For the text-containing cell, return its midpoint in [x, y] coordinate format. 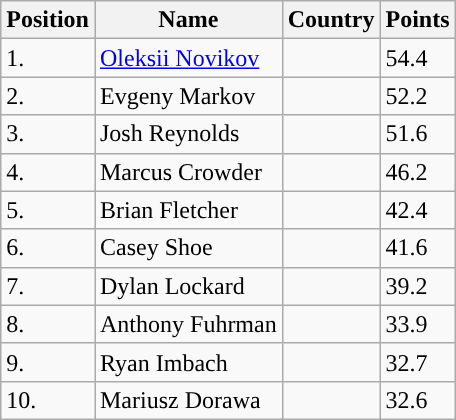
Marcus Crowder [188, 172]
4. [48, 172]
Dylan Lockard [188, 286]
3. [48, 134]
52.2 [418, 96]
33.9 [418, 324]
7. [48, 286]
Casey Shoe [188, 248]
42.4 [418, 210]
46.2 [418, 172]
Points [418, 20]
54.4 [418, 58]
10. [48, 400]
8. [48, 324]
32.7 [418, 362]
6. [48, 248]
51.6 [418, 134]
32.6 [418, 400]
41.6 [418, 248]
39.2 [418, 286]
Name [188, 20]
5. [48, 210]
9. [48, 362]
Position [48, 20]
1. [48, 58]
Country [331, 20]
Evgeny Markov [188, 96]
Brian Fletcher [188, 210]
2. [48, 96]
Ryan Imbach [188, 362]
Oleksii Novikov [188, 58]
Josh Reynolds [188, 134]
Anthony Fuhrman [188, 324]
Mariusz Dorawa [188, 400]
